Search for the cell housing the specified text and yield its (X, Y) center coordinate. 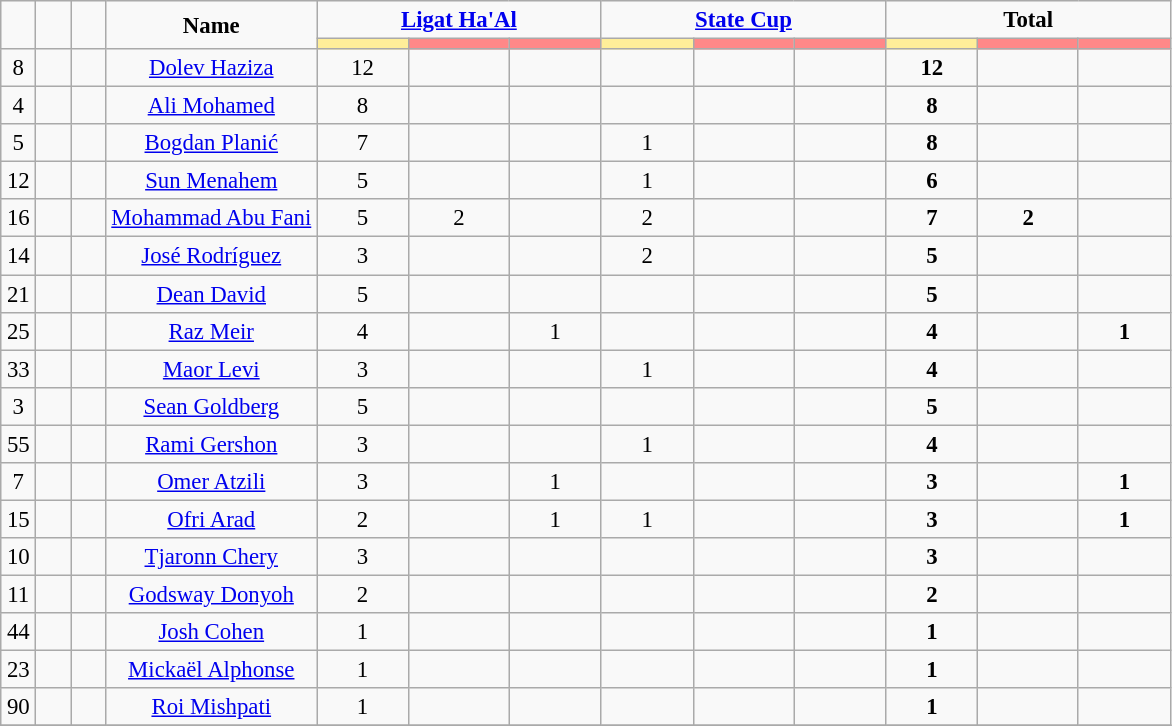
90 (18, 707)
José Rodríguez (212, 256)
25 (18, 331)
14 (18, 256)
Roi Mishpati (212, 707)
Mohammad Abu Fani (212, 219)
23 (18, 670)
33 (18, 369)
44 (18, 632)
Godsway Donyoh (212, 594)
Total (1028, 20)
State Cup (744, 20)
Raz Meir (212, 331)
10 (18, 557)
Ali Mohamed (212, 106)
Sun Menahem (212, 181)
Ofri Arad (212, 519)
Josh Cohen (212, 632)
6 (932, 181)
21 (18, 294)
Dean David (212, 294)
16 (18, 219)
Tjaronn Chery (212, 557)
11 (18, 594)
Mickaël Alphonse (212, 670)
Dolev Haziza (212, 68)
Ligat Ha'Al (460, 20)
Rami Gershon (212, 444)
15 (18, 519)
Maor Levi (212, 369)
55 (18, 444)
Sean Goldberg (212, 406)
Omer Atzili (212, 482)
Bogdan Planić (212, 143)
Name (212, 25)
